Detect which cell encompasses the target text, then output its [x, y] center coordinate. 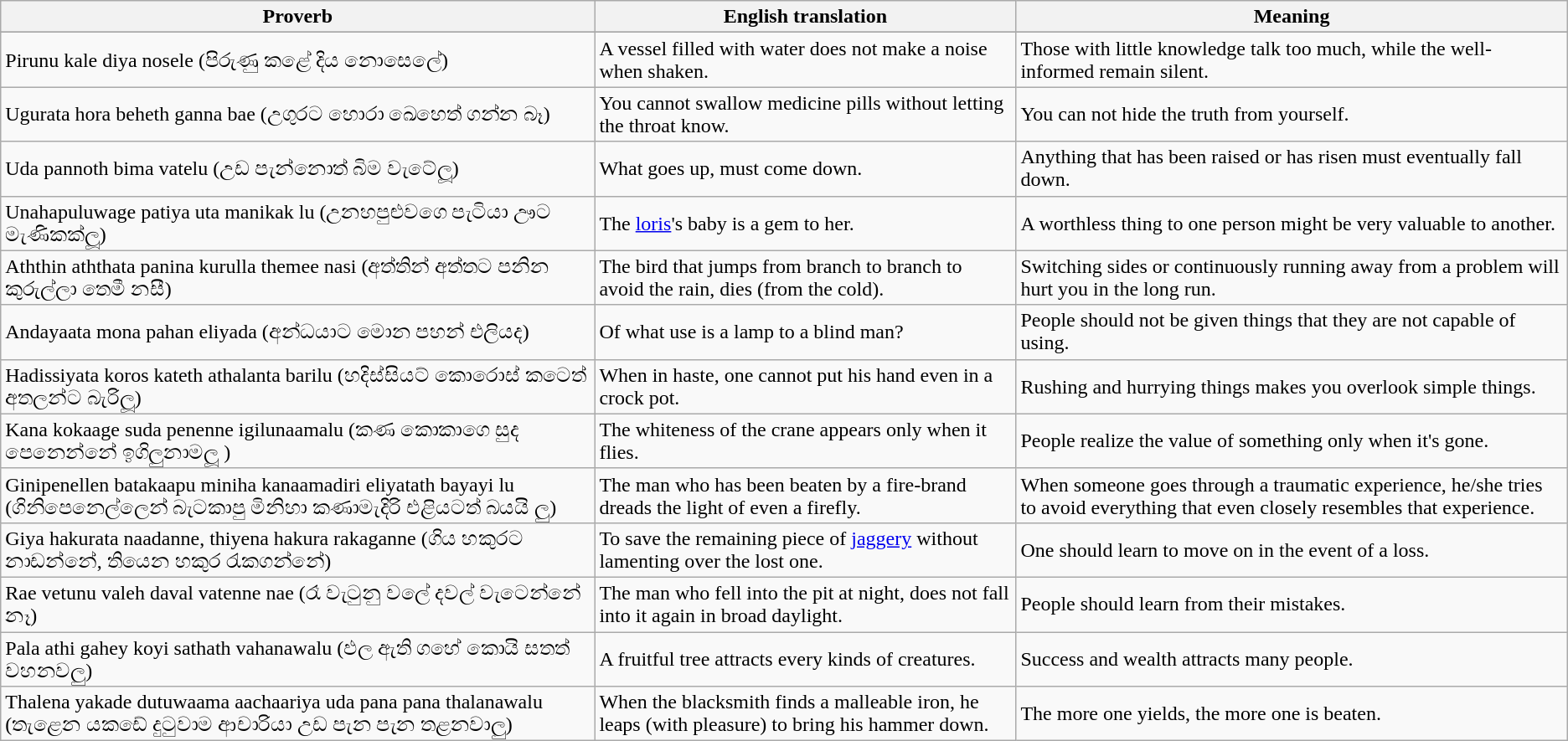
Rae vetunu valeh daval vatenne nae (රෑ වැටුනු වලේ දවල් වැටෙන්නේ නෑ) [298, 605]
A worthless thing to one person might be very valuable to another. [1292, 223]
When in haste, one cannot put his hand even in a crock pot. [806, 387]
The bird that jumps from branch to branch to avoid the rain, dies (from the cold). [806, 278]
Uda pannoth bima vatelu (උඩ පැන්නොත් බිම වැටේලූ) [298, 169]
A fruitful tree attracts every kinds of creatures. [806, 658]
Anything that has been raised or has risen must eventually fall down. [1292, 169]
People realize the value of something only when it's gone. [1292, 440]
Unahapuluwage patiya uta manikak lu (උනහපුළුවගෙ පැටියා ඌට මැණිකක්ලූ) [298, 223]
Kana kokaage suda penenne igilunaamalu (කණ කොකාගෙ සුද පෙනෙන්නේ ඉගිලුනාමලූ ) [298, 440]
Ginipenellen batakaapu miniha kanaamadiri eliyatath bayayi lu (ගිනිපෙනෙල්ලෙන් බැටකාපු මිනිහා කණාමැදිරි එළියටත් බයයි ලු) [298, 496]
Hadissiyata koros kateth athalanta barilu (හදිස්සියට් කොරොස් කටෙත් අතලන්ට බැරිලූ) [298, 387]
Meaning [1292, 17]
One should learn to move on in the event of a loss. [1292, 549]
The whiteness of the crane appears only when it flies. [806, 440]
Rushing and hurrying things makes you overlook simple things. [1292, 387]
Those with little knowledge talk too much, while the well-informed remain silent. [1292, 60]
Switching sides or continuously running away from a problem will hurt you in the long run. [1292, 278]
English translation [806, 17]
Pirunu kale diya nosele (පිරුණු කළේ දිය නොසෙලේ) [298, 60]
Ugurata hora beheth ganna bae (උගුරට හොරා ඛෙහෙත් ගන්න බෑ) [298, 114]
When someone goes through a traumatic experience, he/she tries to avoid everything that even closely resembles that experience. [1292, 496]
Success and wealth attracts many people. [1292, 658]
To save the remaining piece of jaggery without lamenting over the lost one. [806, 549]
When the blacksmith finds a malleable iron, he leaps (with pleasure) to bring his hammer down. [806, 713]
A vessel filled with water does not make a noise when shaken. [806, 60]
Pala athi gahey koyi sathath vahanawalu (ඵල ඇති ගහේ කොයි සතත් වහනවලු) [298, 658]
People should learn from their mistakes. [1292, 605]
The man who has been beaten by a fire-brand dreads the light of even a firefly. [806, 496]
Proverb [298, 17]
Andayaata mona pahan eliyada (අන්ධයාට මොන පහන් එලියද) [298, 332]
The more one yields, the more one is beaten. [1292, 713]
Thalena yakade dutuwaama aachaariya uda pana pana thalanawalu (තැළෙන යකඩේ දුටුවාම ආචාරියා උඩ පැන පැන තළනවාලු) [298, 713]
Aththin aththata panina kurulla themee nasi (අත්තින් අත්තට පනින කුරුල්ලා තෙමී නසී) [298, 278]
The man who fell into the pit at night, does not fall into it again in broad daylight. [806, 605]
Of what use is a lamp to a blind man? [806, 332]
What goes up, must come down. [806, 169]
You cannot swallow medicine pills without letting the throat know. [806, 114]
The loris's baby is a gem to her. [806, 223]
Giya hakurata naadanne, thiyena hakura rakaganne (ගිය හකුරට නාඩන්නේ, තියෙන හකුර රැකගන්නේ) [298, 549]
People should not be given things that they are not capable of using. [1292, 332]
You can not hide the truth from yourself. [1292, 114]
